Return the (X, Y) coordinate for the center point of the cell that contains the specified text.  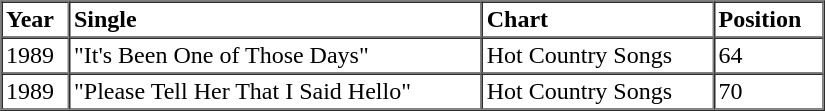
Year (36, 20)
"It's Been One of Those Days" (276, 56)
Position (768, 20)
Chart (598, 20)
Single (276, 20)
64 (768, 56)
70 (768, 92)
"Please Tell Her That I Said Hello" (276, 92)
